Return the (x, y) coordinate for the center point of the cell that contains the specified text.  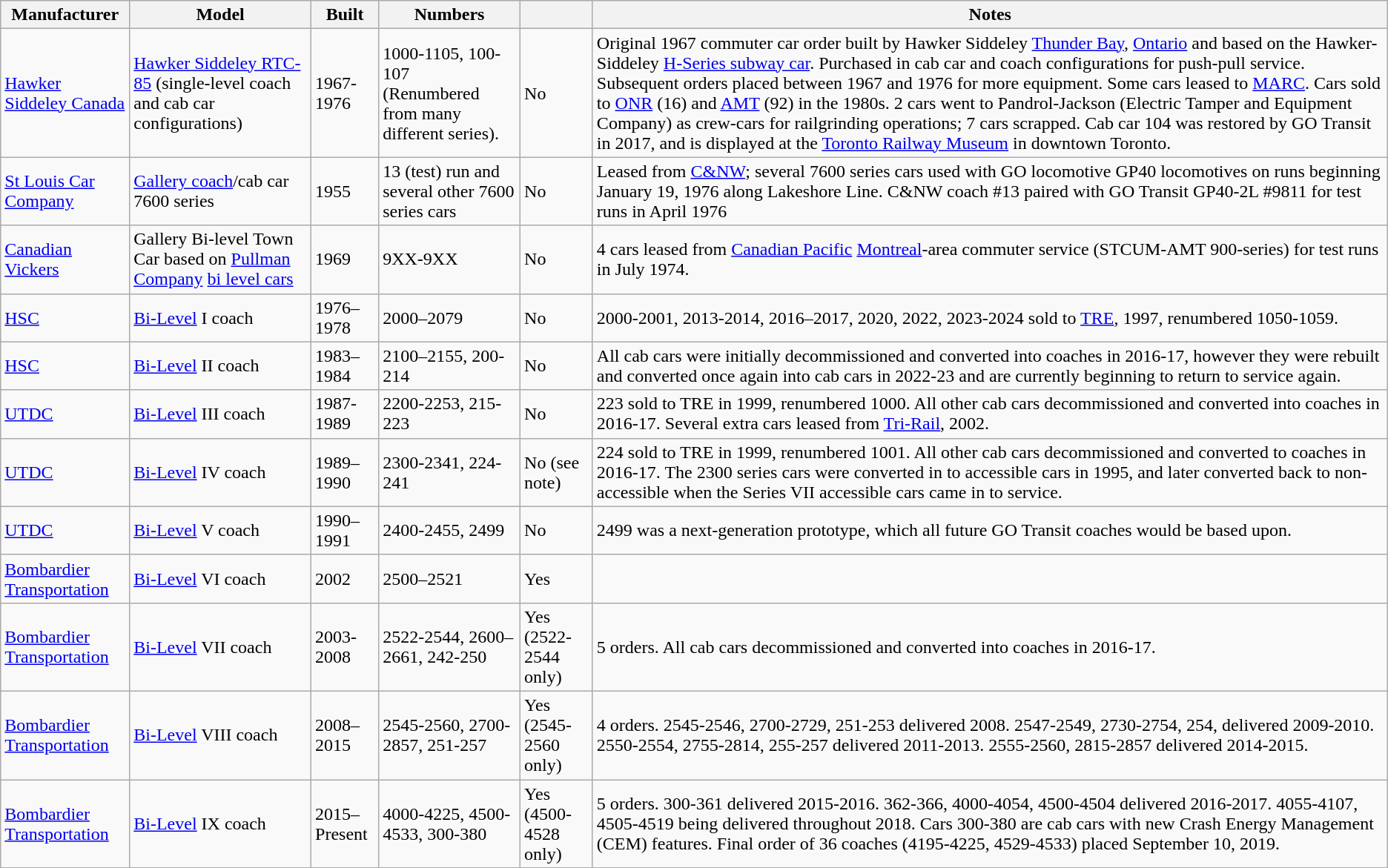
13 (test) run and several other 7600 series cars (449, 191)
Manufacturer (65, 15)
1990–1991 (346, 531)
St Louis Car Company (65, 191)
2100–2155, 200-214 (449, 366)
Canadian Vickers (65, 259)
Bi-Level II coach (221, 366)
9XX-9XX (449, 259)
5 orders. All cab cars decommissioned and converted into coaches in 2016-17. (990, 646)
Numbers (449, 15)
Yes (4500-4528 only) (557, 824)
Bi-Level I coach (221, 317)
1989–1990 (346, 472)
Bi-Level VIII coach (221, 735)
Yes (2522-2544 only) (557, 646)
Notes (990, 15)
Bi-Level IX coach (221, 824)
Bi-Level III coach (221, 414)
2545-2560, 2700-2857, 251-257 (449, 735)
1967-1976 (346, 93)
1969 (346, 259)
2400-2455, 2499 (449, 531)
2500–2521 (449, 578)
4 cars leased from Canadian Pacific Montreal-area commuter service (STCUM-AMT 900-series) for test runs in July 1974. (990, 259)
2300-2341, 224-241 (449, 472)
1976–1978 (346, 317)
Yes (557, 578)
2015–Present (346, 824)
2000–2079 (449, 317)
2008–2015 (346, 735)
2002 (346, 578)
2003-2008 (346, 646)
2522-2544, 2600–2661, 242-250 (449, 646)
1955 (346, 191)
Bi-Level IV coach (221, 472)
2200-2253, 215-223 (449, 414)
Hawker Siddeley RTC-85 (single-level coach and cab car configurations) (221, 93)
Built (346, 15)
Yes (2545-2560 only) (557, 735)
1983–1984 (346, 366)
Gallery Bi-level Town Car based on Pullman Company bi level cars (221, 259)
4000-4225, 4500-4533, 300-380 (449, 824)
Bi-Level V coach (221, 531)
No (see note) (557, 472)
Model (221, 15)
Hawker Siddeley Canada (65, 93)
1000-1105, 100-107(Renumbered from many different series). (449, 93)
2499 was a next-generation prototype, which all future GO Transit coaches would be based upon. (990, 531)
Gallery coach/cab car 7600 series (221, 191)
1987-1989 (346, 414)
Bi-Level VII coach (221, 646)
Bi-Level VI coach (221, 578)
2000-2001, 2013-2014, 2016–2017, 2020, 2022, 2023-2024 sold to TRE, 1997, renumbered 1050-1059. (990, 317)
